Return (x, y) of the center of cell containing provided text 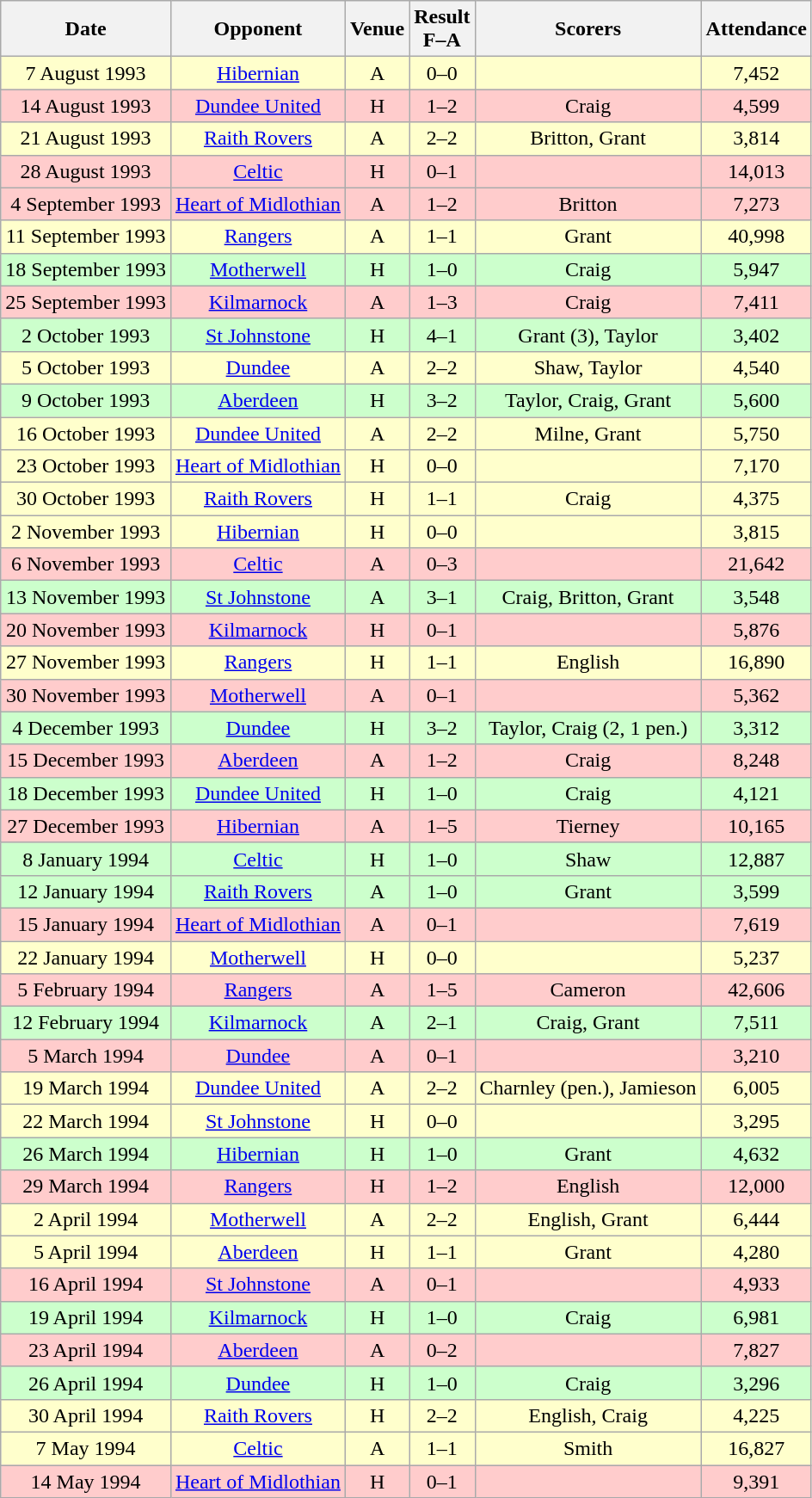
Shaw, Taylor (588, 367)
8,248 (756, 761)
3,296 (756, 1383)
Milne, Grant (588, 433)
21,642 (756, 564)
6,444 (756, 1219)
25 September 1993 (86, 302)
3–1 (442, 597)
22 March 1994 (86, 1121)
16 October 1993 (86, 433)
7,827 (756, 1350)
8 January 1994 (86, 859)
30 April 1994 (86, 1415)
7,170 (756, 466)
3,599 (756, 891)
16,890 (756, 663)
0–2 (442, 1350)
5 February 1994 (86, 990)
12 January 1994 (86, 891)
19 April 1994 (86, 1317)
2 November 1993 (86, 532)
16,827 (756, 1448)
23 October 1993 (86, 466)
0–3 (442, 564)
6,981 (756, 1317)
Taylor, Craig (2, 1 pen.) (588, 728)
Venue (377, 29)
3,814 (756, 139)
4,375 (756, 499)
Cameron (588, 990)
5,750 (756, 433)
27 November 1993 (86, 663)
15 January 1994 (86, 924)
7,619 (756, 924)
5 April 1994 (86, 1252)
4,540 (756, 367)
12 February 1994 (86, 1023)
22 January 1994 (86, 958)
12,000 (756, 1187)
9,391 (756, 1481)
40,998 (756, 237)
23 April 1994 (86, 1350)
29 March 1994 (86, 1187)
Scorers (588, 29)
Date (86, 29)
26 March 1994 (86, 1154)
3,402 (756, 335)
2–1 (442, 1023)
3,312 (756, 728)
Craig, Grant (588, 1023)
1–3 (442, 302)
Opponent (258, 29)
7,411 (756, 302)
Charnley (pen.), Jamieson (588, 1088)
Shaw (588, 859)
ResultF–A (442, 29)
26 April 1994 (86, 1383)
4 December 1993 (86, 728)
5,362 (756, 695)
5,600 (756, 400)
Craig, Britton, Grant (588, 597)
Smith (588, 1448)
English, Grant (588, 1219)
20 November 1993 (86, 630)
5,237 (756, 958)
2 October 1993 (86, 335)
7 August 1993 (86, 73)
5 October 1993 (86, 367)
14 May 1994 (86, 1481)
4,121 (756, 793)
11 September 1993 (86, 237)
5,876 (756, 630)
7 May 1994 (86, 1448)
6,005 (756, 1088)
27 December 1993 (86, 826)
3,815 (756, 532)
18 December 1993 (86, 793)
19 March 1994 (86, 1088)
18 September 1993 (86, 269)
10,165 (756, 826)
28 August 1993 (86, 171)
30 November 1993 (86, 695)
3,548 (756, 597)
4,599 (756, 106)
Grant (3), Taylor (588, 335)
12,887 (756, 859)
5,947 (756, 269)
13 November 1993 (86, 597)
4,225 (756, 1415)
4,280 (756, 1252)
3,295 (756, 1121)
2 April 1994 (86, 1219)
3,210 (756, 1056)
4 September 1993 (86, 204)
4,933 (756, 1285)
9 October 1993 (86, 400)
5 March 1994 (86, 1056)
16 April 1994 (86, 1285)
Taylor, Craig, Grant (588, 400)
30 October 1993 (86, 499)
21 August 1993 (86, 139)
Britton, Grant (588, 139)
7,273 (756, 204)
14,013 (756, 171)
Tierney (588, 826)
15 December 1993 (86, 761)
7,511 (756, 1023)
4,632 (756, 1154)
6 November 1993 (86, 564)
English, Craig (588, 1415)
14 August 1993 (86, 106)
Britton (588, 204)
Attendance (756, 29)
42,606 (756, 990)
4–1 (442, 335)
7,452 (756, 73)
